Output the [x, y] coordinate of the center of the cell containing the given text.  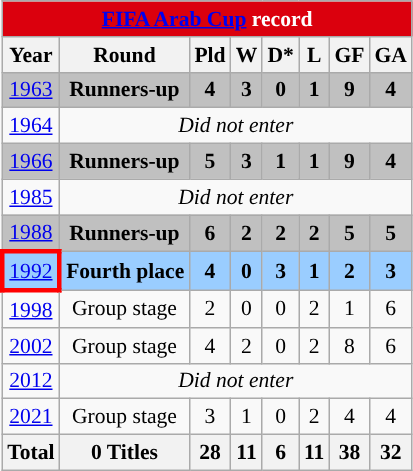
2021 [30, 417]
1998 [30, 310]
W [247, 55]
1985 [30, 197]
2012 [30, 381]
1988 [30, 234]
32 [392, 453]
28 [210, 453]
Fourth place [125, 272]
8 [349, 346]
Pld [210, 55]
1964 [30, 126]
Total [30, 453]
0 Titles [125, 453]
D* [280, 55]
1992 [30, 272]
GA [392, 55]
1966 [30, 162]
1963 [30, 90]
GF [349, 55]
FIFA Arab Cup record [207, 19]
Year [30, 55]
Round [125, 55]
L [314, 55]
38 [349, 453]
2002 [30, 346]
